From the cell containing the given text, extract its center point as [X, Y] coordinate. 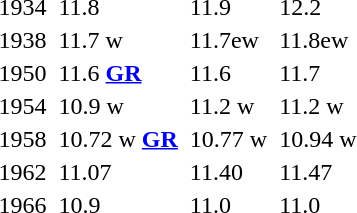
11.2 w [228, 106]
11.6 [228, 73]
10.77 w [228, 139]
11.07 [118, 172]
11.7ew [228, 40]
11.7 w [118, 40]
10.72 w GR [118, 139]
11.40 [228, 172]
11.6 GR [118, 73]
10.9 w [118, 106]
